Return [x, y] of the center of cell containing provided text 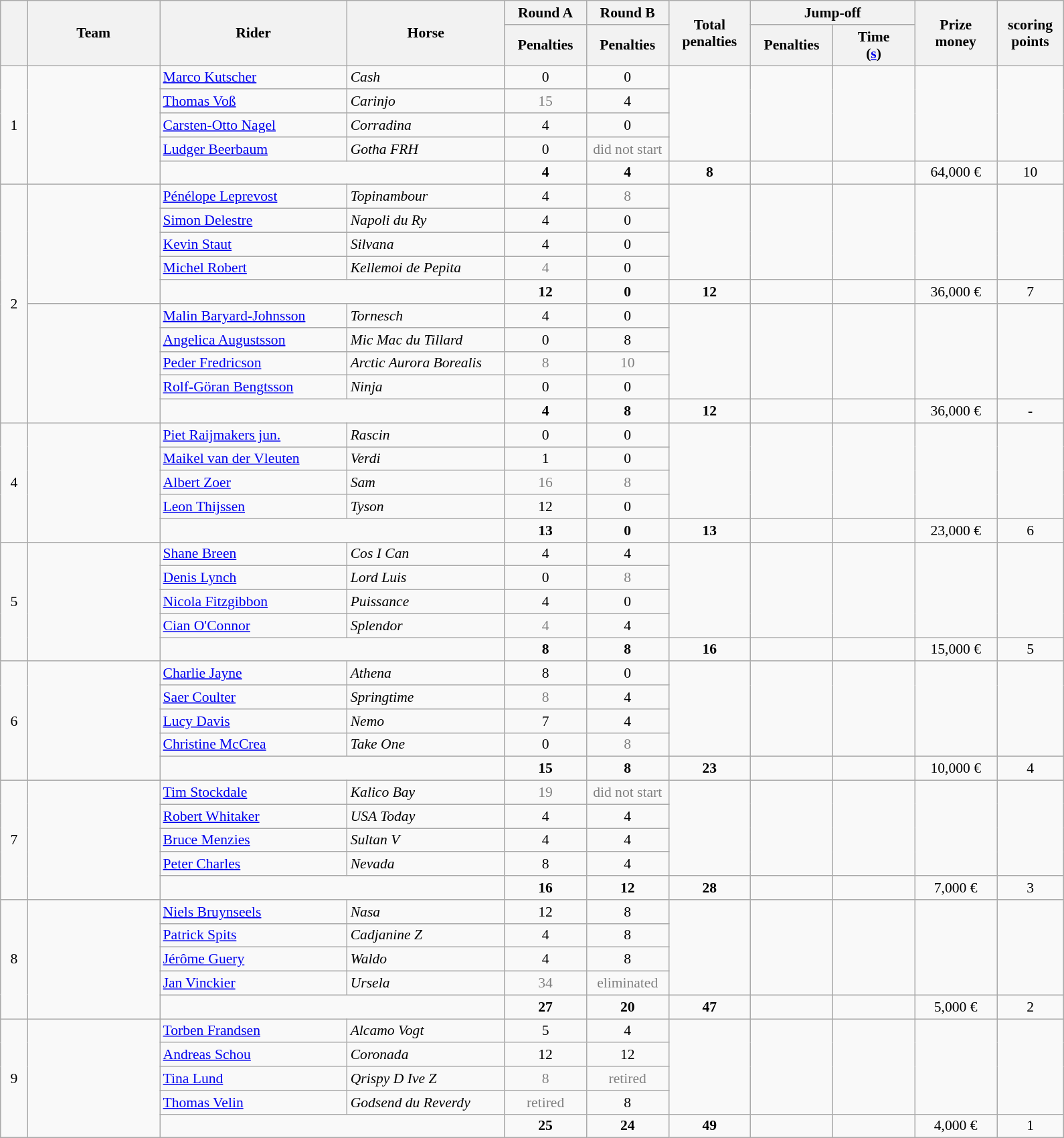
Jérôme Guery [253, 959]
Carinjo [426, 102]
Bruce Menzies [253, 840]
Horse [426, 33]
Leon Thijssen [253, 506]
Kellemoi de Pepita [426, 268]
24 [628, 1126]
Silvana [426, 244]
Ludger Beerbaum [253, 149]
Puissance [426, 602]
Tornesch [426, 316]
Coronada [426, 1055]
Time(s) [874, 45]
Team [94, 33]
Sultan V [426, 840]
Take One [426, 745]
Verdi [426, 459]
23,000 € [956, 531]
Splendor [426, 626]
Peder Fredricson [253, 363]
4,000 € [956, 1126]
49 [709, 1126]
Malin Baryard-Johnsson [253, 316]
Prizemoney [956, 33]
Alcamo Vogt [426, 1031]
eliminated [628, 983]
Cash [426, 78]
Piet Raijmakers jun. [253, 435]
Kevin Staut [253, 244]
23 [709, 769]
Ninja [426, 387]
Rider [253, 33]
64,000 € [956, 173]
Lord Luis [426, 578]
Jan Vinckier [253, 983]
Cadjanine Z [426, 935]
Godsend du Reverdy [426, 1103]
Nasa [426, 912]
Marco Kutscher [253, 78]
Total penalties [709, 33]
20 [628, 1007]
Thomas Velin [253, 1103]
19 [546, 793]
Sam [426, 483]
Rascin [426, 435]
Kalico Bay [426, 793]
Nemo [426, 721]
Michel Robert [253, 268]
Ursela [426, 983]
Charlie Jayne [253, 674]
15,000 € [956, 650]
Cos I Can [426, 554]
3 [1031, 888]
Pénélope Leprevost [253, 197]
Round B [628, 13]
Denis Lynch [253, 578]
Maikel van der Vleuten [253, 459]
Round A [546, 13]
Christine McCrea [253, 745]
Tina Lund [253, 1078]
27 [546, 1007]
Arctic Aurora Borealis [426, 363]
Saer Coulter [253, 697]
Andreas Schou [253, 1055]
Jump-off [832, 13]
Tim Stockdale [253, 793]
Tyson [426, 506]
Springtime [426, 697]
28 [709, 888]
Shane Breen [253, 554]
Peter Charles [253, 864]
Corradina [426, 125]
Angelica Augustsson [253, 340]
7,000 € [956, 888]
Lucy Davis [253, 721]
Nicola Fitzgibbon [253, 602]
Mic Mac du Tillard [426, 340]
Thomas Voß [253, 102]
Cian O'Connor [253, 626]
Niels Bruynseels [253, 912]
Athena [426, 674]
5,000 € [956, 1007]
Robert Whitaker [253, 816]
34 [546, 983]
Waldo [426, 959]
9 [14, 1078]
- [1031, 411]
Carsten-Otto Nagel [253, 125]
10,000 € [956, 769]
Napoli du Ry [426, 221]
Patrick Spits [253, 935]
47 [709, 1007]
Nevada [426, 864]
Topinambour [426, 197]
Rolf-Göran Bengtsson [253, 387]
Qrispy D Ive Z [426, 1078]
25 [546, 1126]
USA Today [426, 816]
Simon Delestre [253, 221]
scoringpoints [1031, 33]
Albert Zoer [253, 483]
Gotha FRH [426, 149]
Torben Frandsen [253, 1031]
